Provide the (X, Y) coordinate of the cell's center where the given text is located.  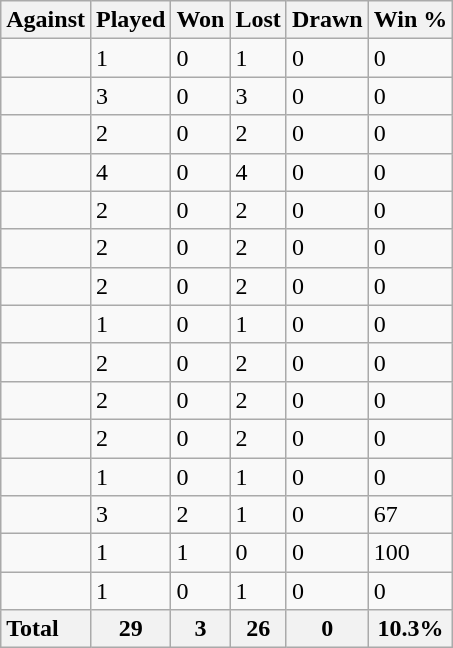
Win % (410, 20)
100 (410, 553)
Drawn (327, 20)
29 (130, 629)
Played (130, 20)
Against (46, 20)
Lost (258, 20)
67 (410, 515)
26 (258, 629)
Total (46, 629)
10.3% (410, 629)
Won (200, 20)
